Extract the [x, y] coordinate from the center of the cell holding the provided text.  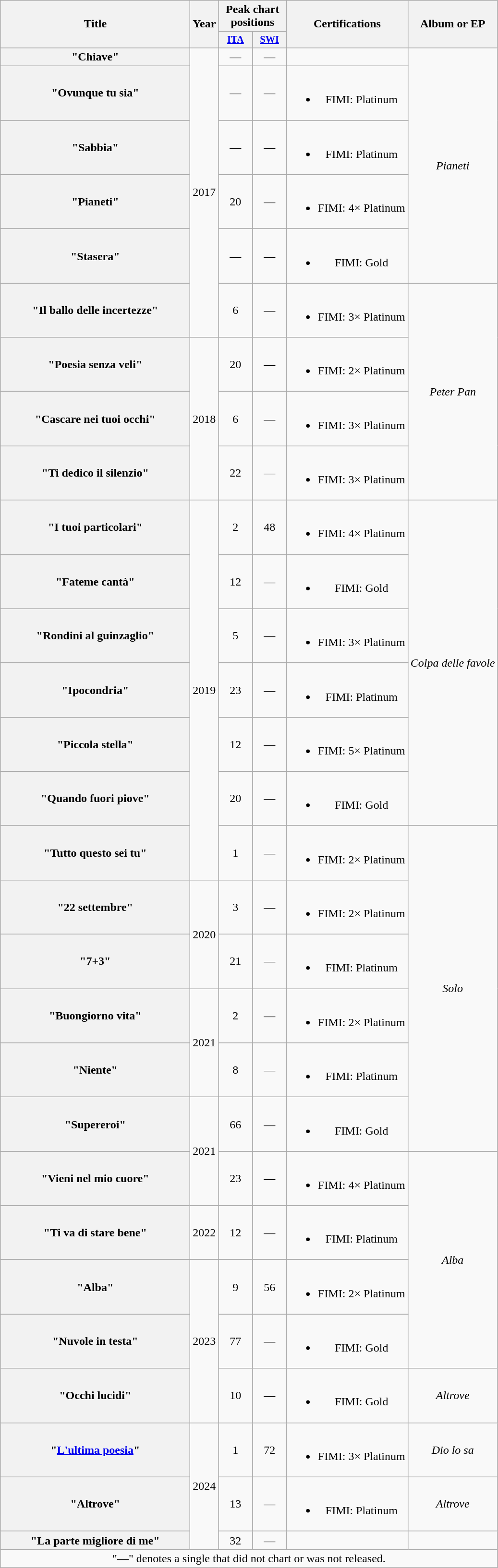
"Ti va di stare bene" [95, 1233]
ITA [235, 40]
22 [235, 473]
"Buongiorno vita" [95, 1016]
"22 settembre" [95, 907]
Solo [452, 988]
32 [235, 1540]
48 [270, 527]
Dio lo sa [452, 1449]
"Altrove" [95, 1504]
72 [270, 1449]
"Ti dedico il silenzio" [95, 473]
"—" denotes a single that did not chart or was not released. [249, 1558]
"Occhi lucidi" [95, 1396]
"Pianeti" [95, 202]
5 [235, 635]
SWI [270, 40]
"Poesia senza veli" [95, 365]
"Chiave" [95, 57]
2018 [205, 419]
Year [205, 24]
2020 [205, 934]
Album or EP [452, 24]
"Sabbia" [95, 148]
"7+3" [95, 962]
"L'ultima poesia" [95, 1449]
"Piccola stella" [95, 744]
56 [270, 1287]
"Supereroi" [95, 1124]
Alba [452, 1260]
Peter Pan [452, 392]
"Nuvole in testa" [95, 1341]
21 [235, 962]
2022 [205, 1233]
2024 [205, 1486]
"Stasera" [95, 256]
3 [235, 907]
77 [235, 1341]
"Rondini al guinzaglio" [95, 635]
"Vieni nel mio cuore" [95, 1179]
FIMI: 5× Platinum [348, 744]
2023 [205, 1341]
"Tutto questo sei tu" [95, 852]
"Ipocondria" [95, 690]
Certifications [348, 24]
13 [235, 1504]
"Niente" [95, 1070]
Colpa delle favole [452, 663]
"I tuoi particolari" [95, 527]
"Alba" [95, 1287]
Pianeti [452, 165]
"Fateme cantà" [95, 582]
"Cascare nei tuoi occhi" [95, 419]
"Il ballo delle incertezze" [95, 310]
"Quando fuori piove" [95, 799]
"Ovunque tu sia" [95, 93]
9 [235, 1287]
Peak chart positions [253, 16]
2017 [205, 192]
10 [235, 1396]
Title [95, 24]
66 [235, 1124]
"La parte migliore di me" [95, 1540]
2019 [205, 690]
8 [235, 1070]
